Identify which cell holds the provided text, then report its [x, y] central coordinate. 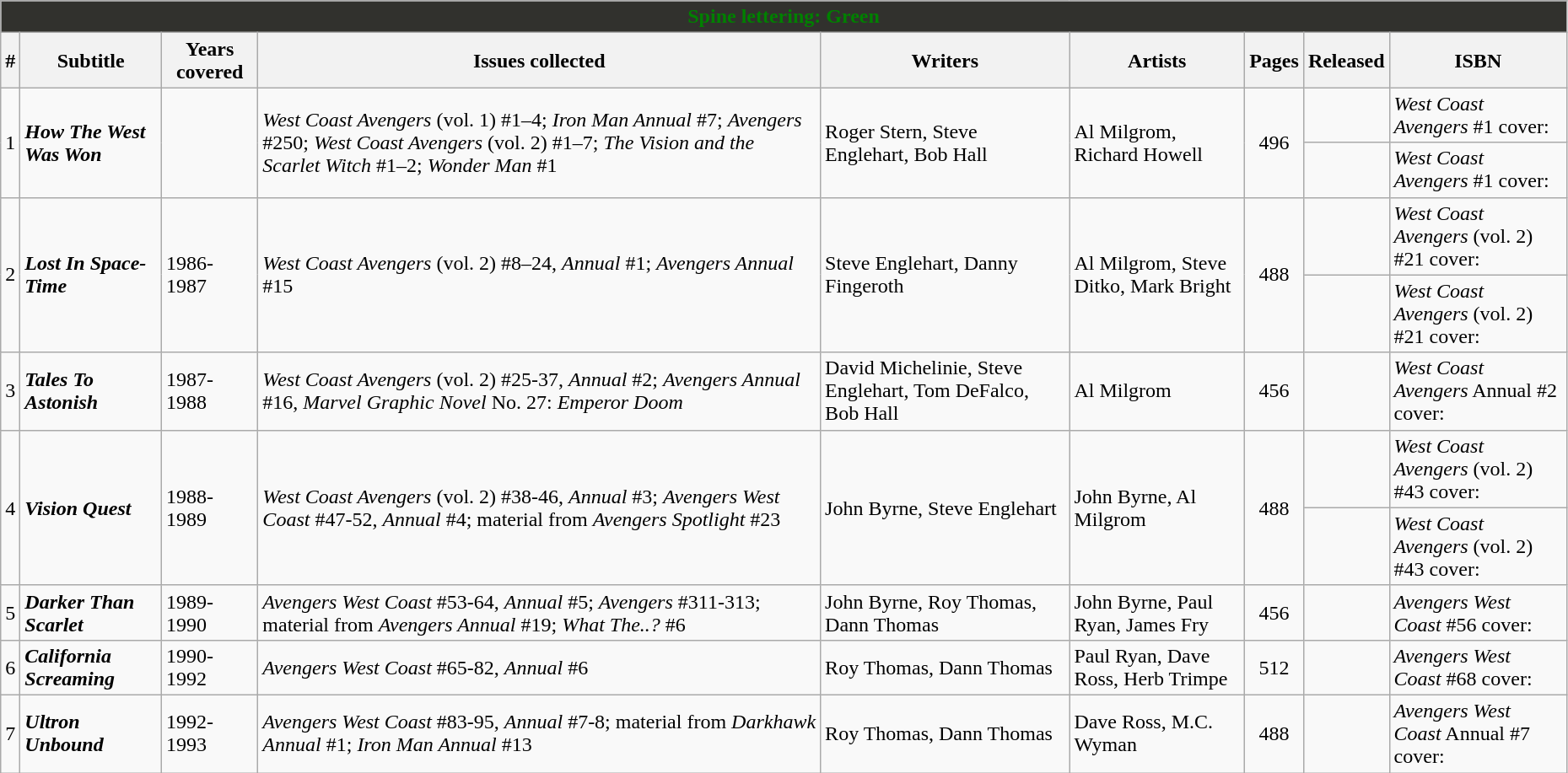
John Byrne, Roy Thomas, Dann Thomas [945, 612]
Artists [1157, 61]
Pages [1274, 61]
John Byrne, Steve Englehart [945, 507]
Avengers West Coast #53-64, Annual #5; Avengers #311-313; material from Avengers Annual #19; What The..? #6 [540, 612]
West Coast Avengers (vol. 2) #38-46, Annual #3; Avengers West Coast #47-52, Annual #4; material from Avengers Spotlight #23 [540, 507]
1990-1992 [210, 668]
Tales To Astonish [91, 391]
Avengers West Coast #56 cover: [1478, 612]
Ultron Unbound [91, 733]
1992-1993 [210, 733]
ISBN [1478, 61]
1989-1990 [210, 612]
512 [1274, 668]
2 [10, 275]
1987-1988 [210, 391]
Al Milgrom, Steve Ditko, Mark Bright [1157, 275]
Lost In Space-Time [91, 275]
California Screaming [91, 668]
3 [10, 391]
Avengers West Coast Annual #7 cover: [1478, 733]
Avengers West Coast #83-95, Annual #7-8; material from Darkhawk Annual #1; Iron Man Annual #13 [540, 733]
Al Milgrom, Richard Howell [1157, 142]
Avengers West Coast #68 cover: [1478, 668]
1986-1987 [210, 275]
Steve Englehart, Danny Fingeroth [945, 275]
Al Milgrom [1157, 391]
Years covered [210, 61]
John Byrne, Paul Ryan, James Fry [1157, 612]
David Michelinie, Steve Englehart, Tom DeFalco, Bob Hall [945, 391]
Vision Quest [91, 507]
Paul Ryan, Dave Ross, Herb Trimpe [1157, 668]
# [10, 61]
West Coast Avengers (vol. 2) #25-37, Annual #2; Avengers Annual #16, Marvel Graphic Novel No. 27: Emperor Doom [540, 391]
1988-1989 [210, 507]
7 [10, 733]
Issues collected [540, 61]
Dave Ross, M.C. Wyman [1157, 733]
1 [10, 142]
4 [10, 507]
Released [1346, 61]
Spine lettering: Green [784, 17]
Roger Stern, Steve Englehart, Bob Hall [945, 142]
John Byrne, Al Milgrom [1157, 507]
5 [10, 612]
Darker Than Scarlet [91, 612]
Subtitle [91, 61]
Avengers West Coast #65-82, Annual #6 [540, 668]
Writers [945, 61]
West Coast Avengers Annual #2 cover: [1478, 391]
6 [10, 668]
West Coast Avengers (vol. 2) #8–24, Annual #1; Avengers Annual #15 [540, 275]
How The West Was Won [91, 142]
496 [1274, 142]
